Pinpoint the cell where the given text exists, returning its [x, y] midpoint coordinate. 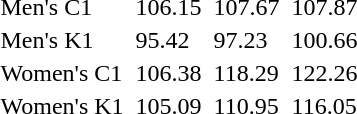
95.42 [168, 40]
97.23 [246, 40]
106.38 [168, 73]
118.29 [246, 73]
